Find where the given text appears and provide that cell's center as [x, y] coordinate. 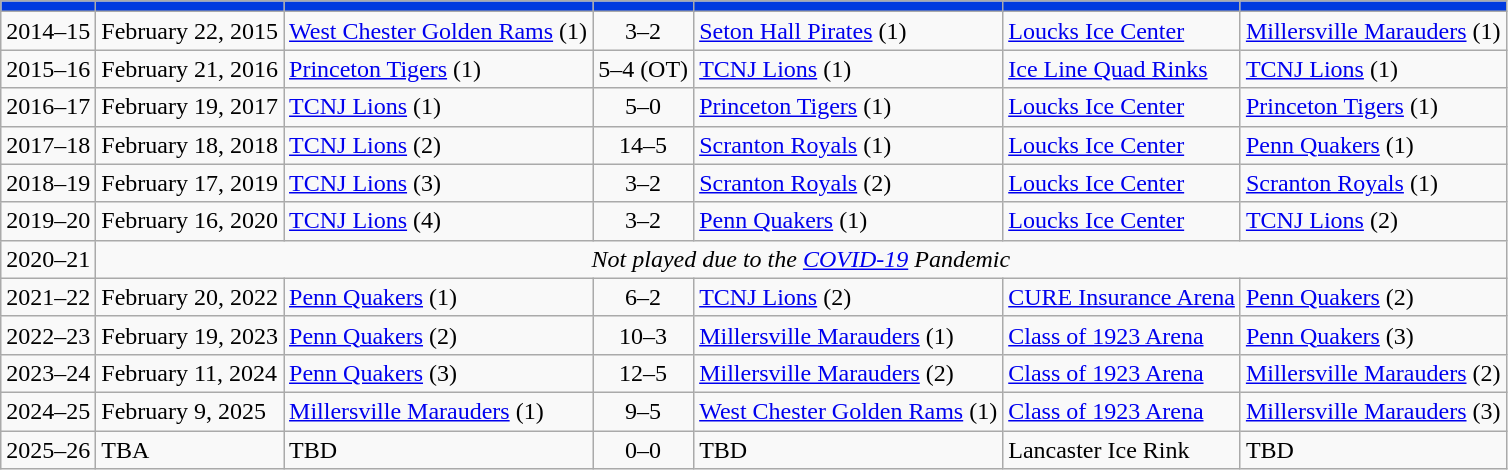
TBA [190, 449]
2017–18 [48, 145]
12–5 [644, 373]
February 22, 2015 [190, 31]
2020–21 [48, 259]
2018–19 [48, 183]
Lancaster Ice Rink [1122, 449]
2016–17 [48, 107]
Millersville Marauders (3) [1373, 411]
February 20, 2022 [190, 297]
6–2 [644, 297]
February 19, 2023 [190, 335]
10–3 [644, 335]
February 16, 2020 [190, 221]
5–0 [644, 107]
2015–16 [48, 69]
2021–22 [48, 297]
February 18, 2018 [190, 145]
2025–26 [48, 449]
February 17, 2019 [190, 183]
TCNJ Lions (4) [438, 221]
Seton Hall Pirates (1) [848, 31]
14–5 [644, 145]
2019–20 [48, 221]
2023–24 [48, 373]
February 19, 2017 [190, 107]
2014–15 [48, 31]
February 11, 2024 [190, 373]
Not played due to the COVID-19 Pandemic [801, 259]
TCNJ Lions (3) [438, 183]
5–4 (OT) [644, 69]
February 9, 2025 [190, 411]
2024–25 [48, 411]
2022–23 [48, 335]
CURE Insurance Arena [1122, 297]
Scranton Royals (2) [848, 183]
February 21, 2016 [190, 69]
9–5 [644, 411]
Ice Line Quad Rinks [1122, 69]
0–0 [644, 449]
